Return the [X, Y] coordinate for the center point of the cell that contains the specified text.  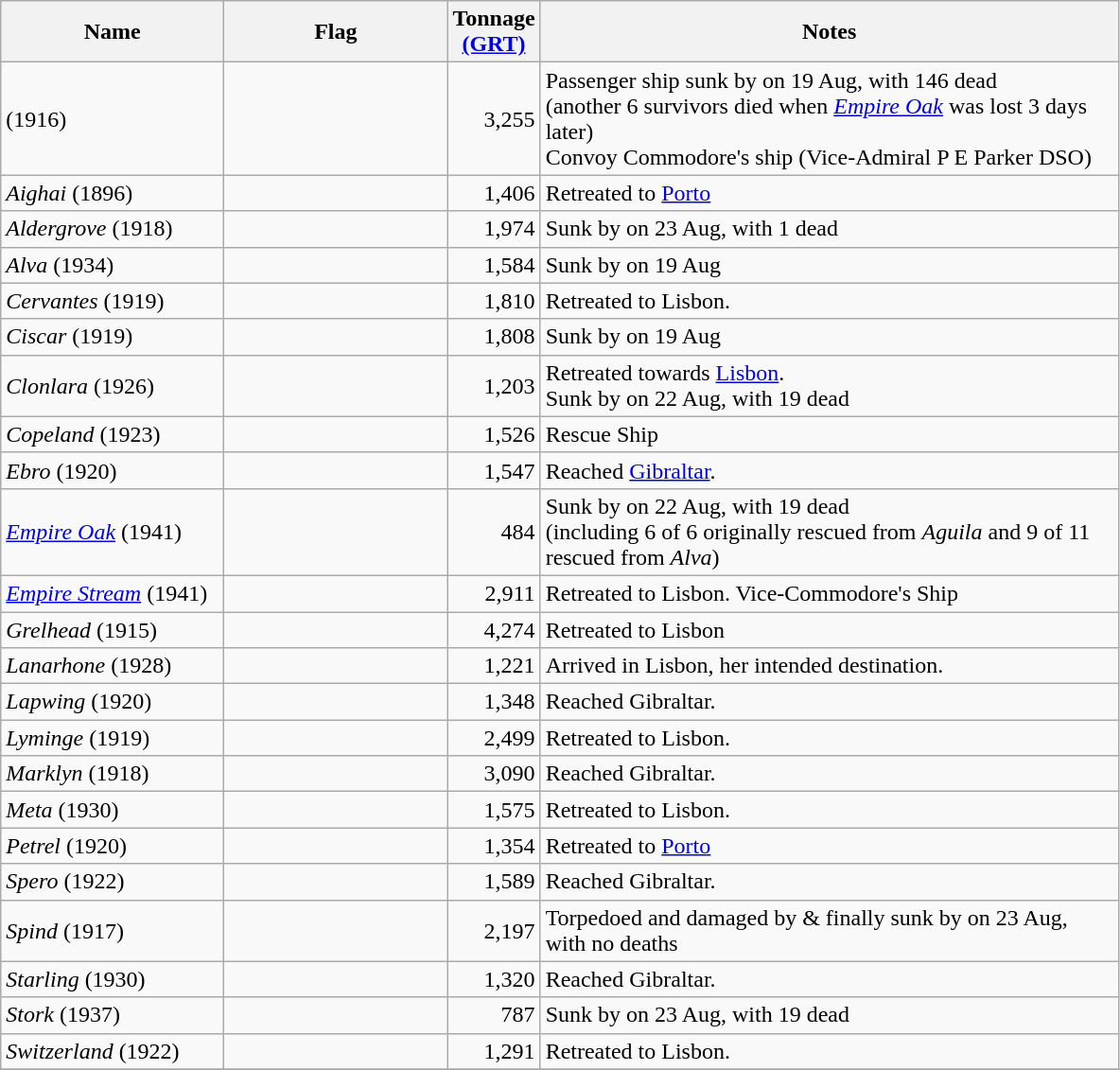
Sunk by on 22 Aug, with 19 dead(including 6 of 6 originally rescued from Aguila and 9 of 11 rescued from Alva) [829, 532]
Alva (1934) [113, 265]
Clonlara (1926) [113, 386]
1,584 [494, 265]
Retreated to Lisbon. Vice-Commodore's Ship [829, 593]
Aighai (1896) [113, 193]
1,589 [494, 882]
Cervantes (1919) [113, 301]
Retreated towards Lisbon.Sunk by on 22 Aug, with 19 dead [829, 386]
(1916) [113, 119]
Empire Stream (1941) [113, 593]
Switzerland (1922) [113, 1051]
Tonnage (GRT) [494, 32]
2,499 [494, 738]
1,221 [494, 666]
Stork (1937) [113, 1015]
4,274 [494, 629]
Petrel (1920) [113, 846]
1,526 [494, 434]
Retreated to Lisbon [829, 629]
1,575 [494, 810]
Arrived in Lisbon, her intended destination. [829, 666]
2,911 [494, 593]
Sunk by on 23 Aug, with 1 dead [829, 229]
1,547 [494, 470]
2,197 [494, 931]
Spind (1917) [113, 931]
Torpedoed and damaged by & finally sunk by on 23 Aug, with no deaths [829, 931]
Grelhead (1915) [113, 629]
1,810 [494, 301]
Meta (1930) [113, 810]
Ebro (1920) [113, 470]
484 [494, 532]
Empire Oak (1941) [113, 532]
Flag [336, 32]
3,090 [494, 774]
1,320 [494, 979]
Spero (1922) [113, 882]
Lyminge (1919) [113, 738]
Sunk by on 23 Aug, with 19 dead [829, 1015]
Rescue Ship [829, 434]
Ciscar (1919) [113, 337]
3,255 [494, 119]
1,348 [494, 702]
1,406 [494, 193]
Aldergrove (1918) [113, 229]
1,354 [494, 846]
Starling (1930) [113, 979]
Marklyn (1918) [113, 774]
1,808 [494, 337]
Lapwing (1920) [113, 702]
Notes [829, 32]
Name [113, 32]
787 [494, 1015]
1,974 [494, 229]
1,291 [494, 1051]
Lanarhone (1928) [113, 666]
1,203 [494, 386]
Copeland (1923) [113, 434]
